Output the [X, Y] coordinate of the center of the cell containing the given text.  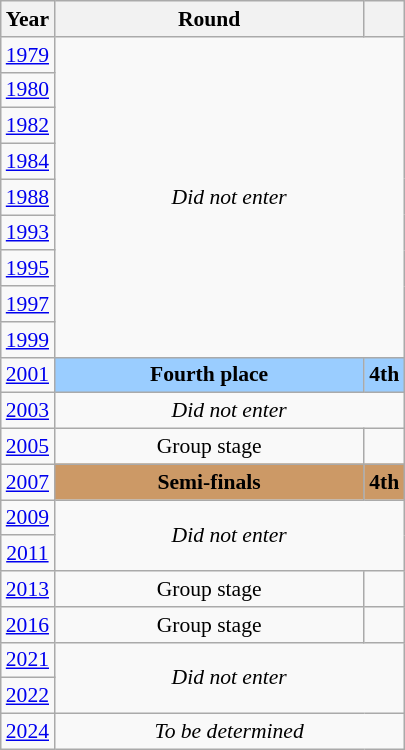
2011 [28, 554]
1988 [28, 197]
1980 [28, 90]
2022 [28, 696]
1995 [28, 269]
2005 [28, 447]
Year [28, 19]
1984 [28, 162]
2009 [28, 518]
To be determined [229, 732]
2024 [28, 732]
2007 [28, 482]
2003 [28, 411]
Round [209, 19]
1999 [28, 340]
1997 [28, 304]
1982 [28, 126]
2016 [28, 625]
Semi-finals [209, 482]
1979 [28, 55]
1993 [28, 233]
2013 [28, 589]
2001 [28, 375]
2021 [28, 660]
Fourth place [209, 375]
